Search for the cell housing the specified text and yield its (X, Y) center coordinate. 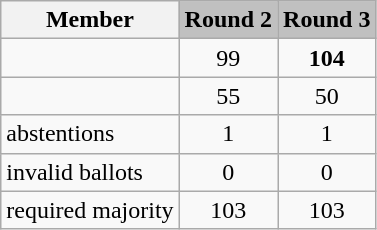
Round 2 (228, 20)
104 (327, 58)
99 (228, 58)
required majority (90, 210)
50 (327, 96)
55 (228, 96)
Member (90, 20)
invalid ballots (90, 172)
abstentions (90, 134)
Round 3 (327, 20)
